Return (X, Y) of the center of cell containing provided text 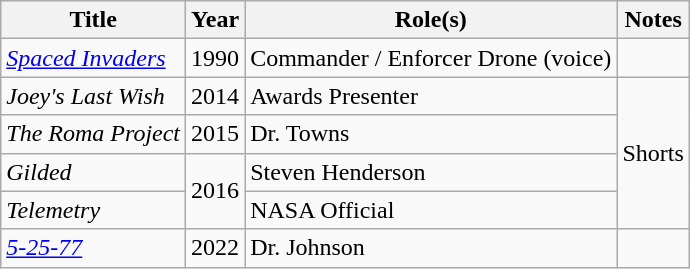
Title (94, 20)
Telemetry (94, 210)
Joey's Last Wish (94, 96)
2022 (216, 248)
The Roma Project (94, 134)
Dr. Towns (431, 134)
5-25-77 (94, 248)
Role(s) (431, 20)
Dr. Johnson (431, 248)
NASA Official (431, 210)
Shorts (653, 153)
Commander / Enforcer Drone (voice) (431, 58)
Spaced Invaders (94, 58)
Gilded (94, 172)
Notes (653, 20)
Steven Henderson (431, 172)
Awards Presenter (431, 96)
Year (216, 20)
2014 (216, 96)
2015 (216, 134)
2016 (216, 191)
1990 (216, 58)
